Search for the cell housing the specified text and yield its (X, Y) center coordinate. 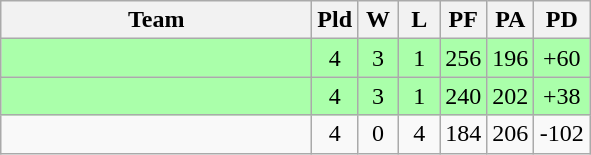
202 (510, 96)
-102 (562, 134)
Team (156, 20)
W (378, 20)
PD (562, 20)
+38 (562, 96)
PF (464, 20)
+60 (562, 58)
Pld (335, 20)
PA (510, 20)
L (420, 20)
206 (510, 134)
196 (510, 58)
0 (378, 134)
256 (464, 58)
240 (464, 96)
184 (464, 134)
